Locate the cell with the specified text and output its [X, Y] center coordinate. 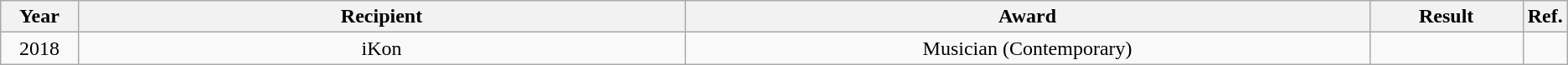
Year [39, 17]
Recipient [382, 17]
Musician (Contemporary) [1027, 48]
iKon [382, 48]
2018 [39, 48]
Ref. [1545, 17]
Result [1446, 17]
Award [1027, 17]
